For the text-containing cell, return its midpoint in [X, Y] coordinate format. 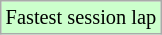
Fastest session lap [81, 17]
